Find where the given text appears and provide that cell's center as [X, Y] coordinate. 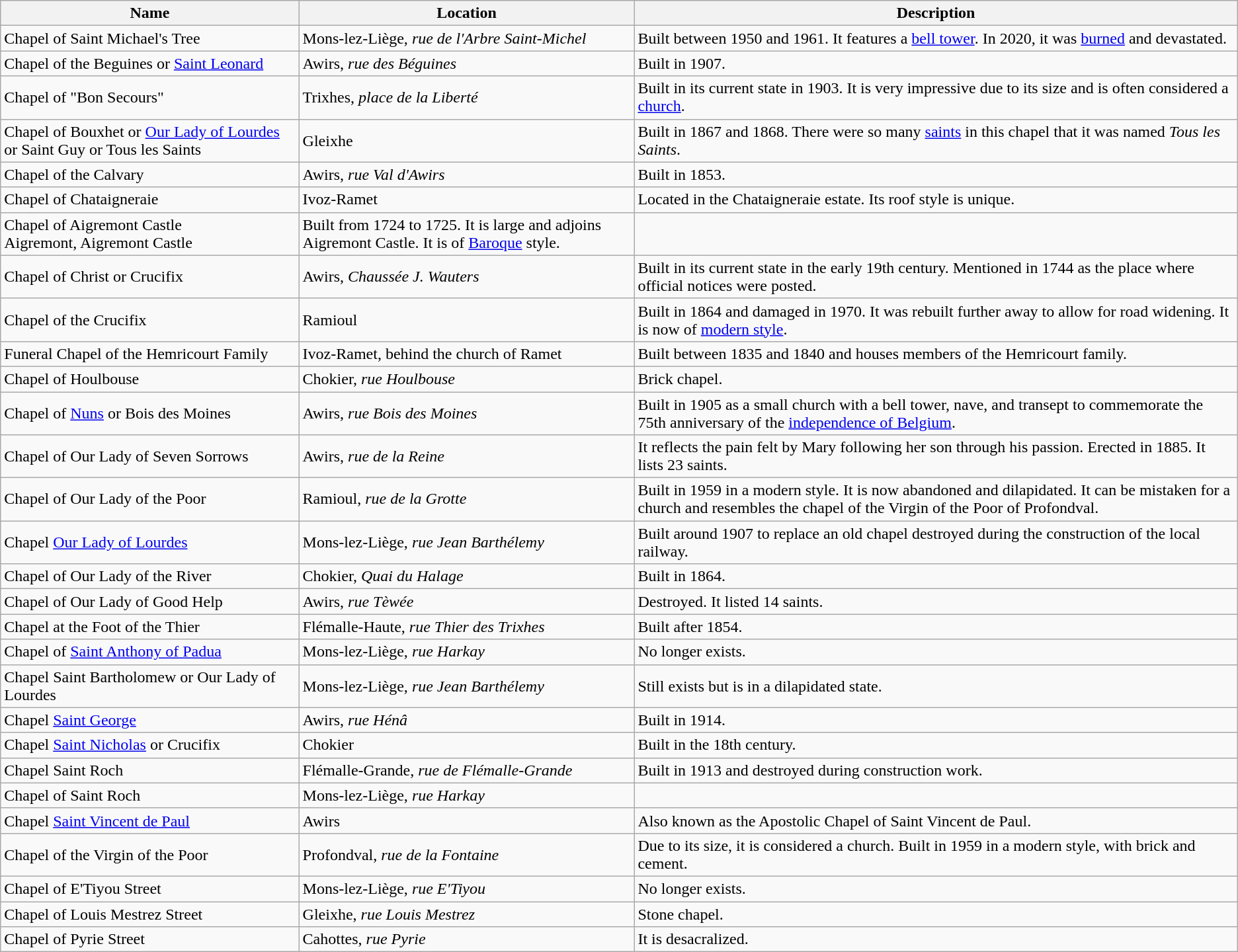
Awirs [467, 820]
Chokier, rue Houlbouse [467, 379]
Chapel Saint Nicholas or Crucifix [149, 745]
Chapel of the Crucifix [149, 320]
Awirs, rue Bois des Moines [467, 413]
Brick chapel. [936, 379]
Chapel of the Beguines or Saint Leonard [149, 63]
Awirs, rue Val d'Awirs [467, 175]
Built around 1907 to replace an old chapel destroyed during the construction of the local railway. [936, 542]
Chapel of Saint Michael's Tree [149, 38]
Built between 1835 and 1840 and houses members of the Hemricourt family. [936, 354]
Built in its current state in 1903. It is very impressive due to its size and is often considered a church. [936, 98]
Name [149, 13]
Chapel Saint George [149, 720]
Chapel Our Lady of Lourdes [149, 542]
Built in 1864 and damaged in 1970. It was rebuilt further away to allow for road widening. It is now of modern style. [936, 320]
Stone chapel. [936, 914]
Chapel at the Foot of the Thier [149, 627]
Built from 1724 to 1725. It is large and adjoins Aigremont Castle. It is of Baroque style. [467, 234]
Chokier, Quai du Halage [467, 576]
Chapel of Saint Anthony of Padua [149, 652]
Chapel of Nuns or Bois des Moines [149, 413]
Chapel Saint Vincent de Paul [149, 820]
Built in 1867 and 1868. There were so many saints in this chapel that it was named Tous les Saints. [936, 140]
Trixhes, place de la Liberté [467, 98]
Chokier [467, 745]
Ivoz-Ramet [467, 200]
Chapel of Our Lady of the River [149, 576]
Chapel of Our Lady of Seven Sorrows [149, 456]
Built between 1950 and 1961. It features a bell tower. In 2020, it was burned and devastated. [936, 38]
Due to its size, it is considered a church. Built in 1959 in a modern style, with brick and cement. [936, 854]
Located in the Chataigneraie estate. Its roof style is unique. [936, 200]
Chapel of Louis Mestrez Street [149, 914]
Location [467, 13]
Flémalle-Haute, rue Thier des Trixhes [467, 627]
Awirs, rue des Béguines [467, 63]
Chapel of Houlbouse [149, 379]
Awirs, rue Hénâ [467, 720]
Mons-lez-Liège, rue de l'Arbre Saint-Michel [467, 38]
Also known as the Apostolic Chapel of Saint Vincent de Paul. [936, 820]
Flémalle-Grande, rue de Flémalle-Grande [467, 770]
Built in 1853. [936, 175]
Chapel of Saint Roch [149, 795]
Built in 1913 and destroyed during construction work. [936, 770]
Chapel of the Calvary [149, 175]
Chapel of the Virgin of the Poor [149, 854]
Chapel of Bouxhet or Our Lady of Lourdes or Saint Guy or Tous les Saints [149, 140]
Awirs, Chaussée J. Wauters [467, 276]
Chapel of Pyrie Street [149, 939]
Gleixhe, rue Louis Mestrez [467, 914]
Built in 1905 as a small church with a bell tower, nave, and transept to commemorate the 75th anniversary of the independence of Belgium. [936, 413]
Ramioul [467, 320]
Chapel Saint Roch [149, 770]
Chapel of Chataigneraie [149, 200]
Destroyed. It listed 14 saints. [936, 602]
Built in 1864. [936, 576]
It reflects the pain felt by Mary following her son through his passion. Erected in 1885. It lists 23 saints. [936, 456]
Built after 1854. [936, 627]
Awirs, rue de la Reine [467, 456]
Built in its current state in the early 19th century. Mentioned in 1744 as the place where official notices were posted. [936, 276]
It is desacralized. [936, 939]
Gleixhe [467, 140]
Chapel of Our Lady of the Poor [149, 500]
Cahottes, rue Pyrie [467, 939]
Chapel of Our Lady of Good Help [149, 602]
Ramioul, rue de la Grotte [467, 500]
Description [936, 13]
Chapel of Christ or Crucifix [149, 276]
Chapel Saint Bartholomew or Our Lady of Lourdes [149, 686]
Chapel of "Bon Secours" [149, 98]
Funeral Chapel of the Hemricourt Family [149, 354]
Mons-lez-Liège, rue E'Tiyou [467, 889]
Built in the 18th century. [936, 745]
Ivoz-Ramet, behind the church of Ramet [467, 354]
Chapel of Aigremont CastleAigremont, Aigremont Castle [149, 234]
Chapel of E'Tiyou Street [149, 889]
Profondval, rue de la Fontaine [467, 854]
Awirs, rue Tèwée [467, 602]
Built in 1907. [936, 63]
Built in 1914. [936, 720]
Still exists but is in a dilapidated state. [936, 686]
